Return the [X, Y] coordinate for the center point of the cell that contains the specified text.  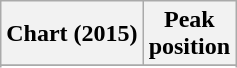
Peak position [189, 34]
Chart (2015) [72, 34]
